Return the [x, y] coordinate for the center point of the cell that contains the specified text.  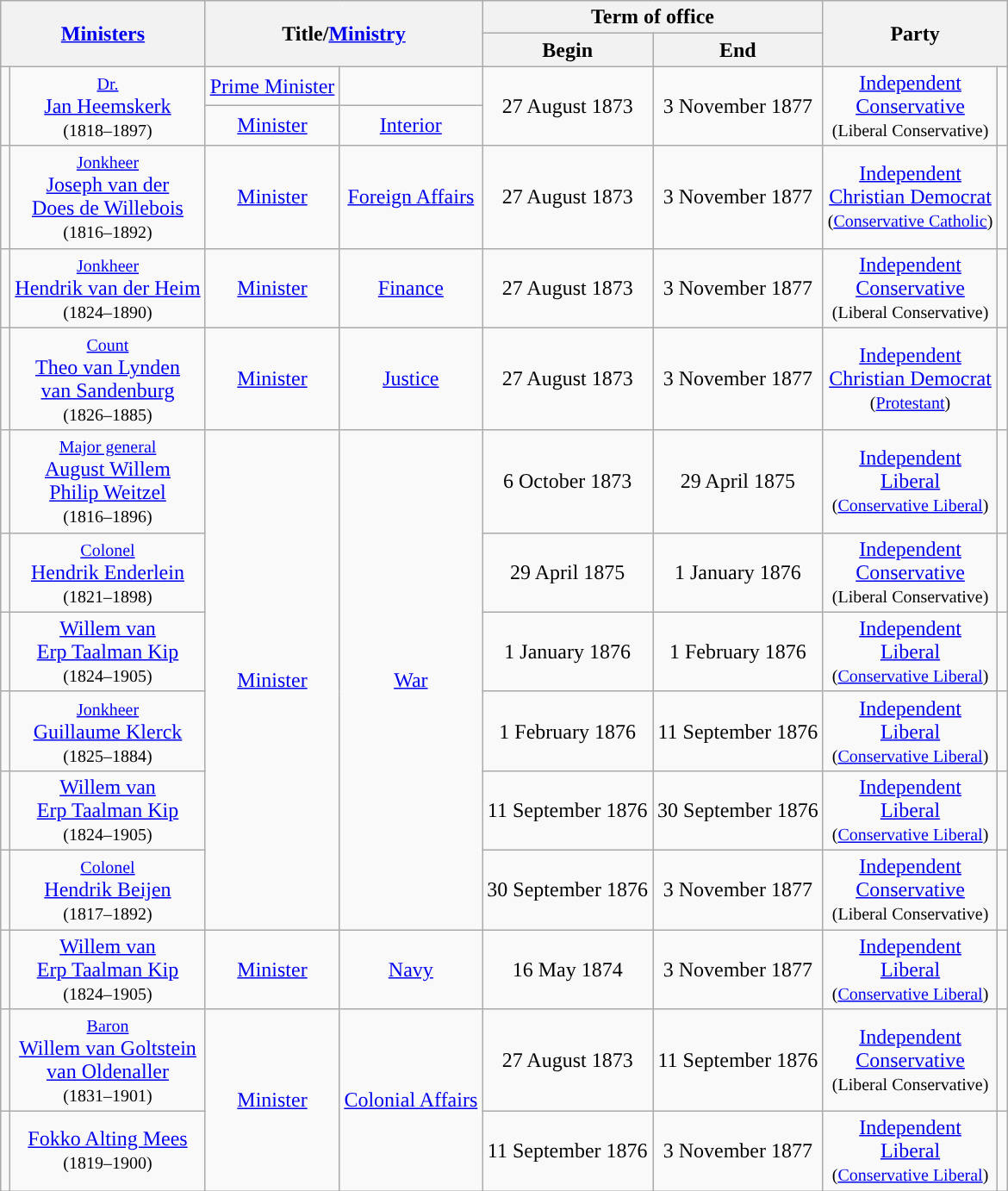
Colonel Hendrik Enderlein (1821–1898) [108, 572]
6 October 1873 [568, 481]
Independent Christian Democrat (Conservative Catholic) [910, 196]
Begin [568, 50]
Party [915, 34]
Jonkheer Hendrik van der Heim (1824–1890) [108, 288]
Baron Willem van Goltstein van Oldenaller (1831–1901) [108, 1060]
16 May 1874 [568, 969]
Colonel Hendrik Beijen (1817–1892) [108, 889]
Foreign Affairs [411, 196]
Jonkheer Joseph van der Does de Willebois (1816–1892) [108, 196]
Justice [411, 379]
Title/Ministry [344, 34]
Prime Minister [272, 86]
Term of office [653, 17]
Navy [411, 969]
Dr. Jan Heemskerk (1818–1897) [108, 106]
Major general August Willem Philip Weitzel (1816–1896) [108, 481]
Ministers [103, 34]
Independent Christian Democrat (Protestant) [910, 379]
Count Theo van Lynden van Sandenburg (1826–1885) [108, 379]
Fokko Alting Mees (1819–1900) [108, 1151]
War [411, 679]
Colonial Affairs [411, 1100]
End [738, 50]
Finance [411, 288]
Interior [411, 126]
Jonkheer Guillaume Klerck (1825–1884) [108, 731]
